Pinpoint the cell where the given text exists, returning its [X, Y] midpoint coordinate. 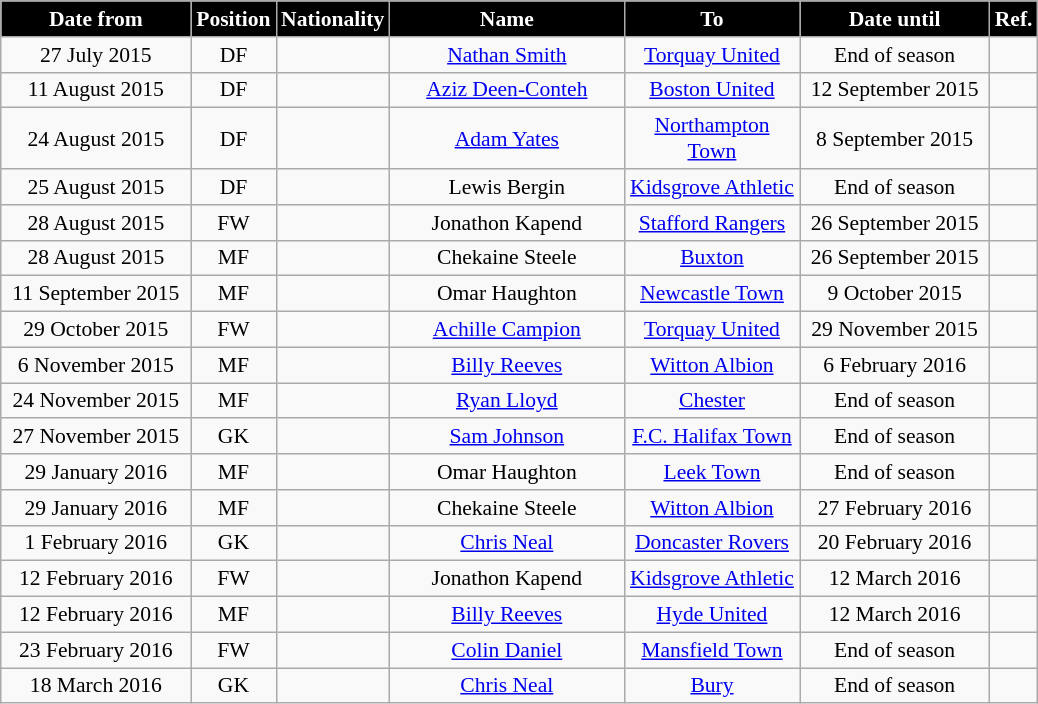
Date from [96, 19]
Date until [895, 19]
Mansfield Town [712, 650]
20 February 2016 [895, 543]
Stafford Rangers [712, 223]
24 August 2015 [96, 138]
24 November 2015 [96, 401]
Buxton [712, 258]
Colin Daniel [506, 650]
Sam Johnson [506, 437]
Name [506, 19]
18 March 2016 [96, 686]
Position [234, 19]
27 November 2015 [96, 437]
6 November 2015 [96, 365]
12 September 2015 [895, 90]
25 August 2015 [96, 187]
Ryan Lloyd [506, 401]
Leek Town [712, 472]
11 September 2015 [96, 294]
Newcastle Town [712, 294]
9 October 2015 [895, 294]
Hyde United [712, 615]
27 July 2015 [96, 55]
Ref. [1014, 19]
8 September 2015 [895, 138]
Achille Campion [506, 330]
6 February 2016 [895, 365]
23 February 2016 [96, 650]
Northampton Town [712, 138]
Chester [712, 401]
Aziz Deen-Conteh [506, 90]
27 February 2016 [895, 508]
Lewis Bergin [506, 187]
1 February 2016 [96, 543]
Nathan Smith [506, 55]
F.C. Halifax Town [712, 437]
To [712, 19]
Bury [712, 686]
Adam Yates [506, 138]
29 October 2015 [96, 330]
Nationality [332, 19]
29 November 2015 [895, 330]
Boston United [712, 90]
11 August 2015 [96, 90]
Doncaster Rovers [712, 543]
